Pinpoint the cell where the given text exists, returning its [x, y] midpoint coordinate. 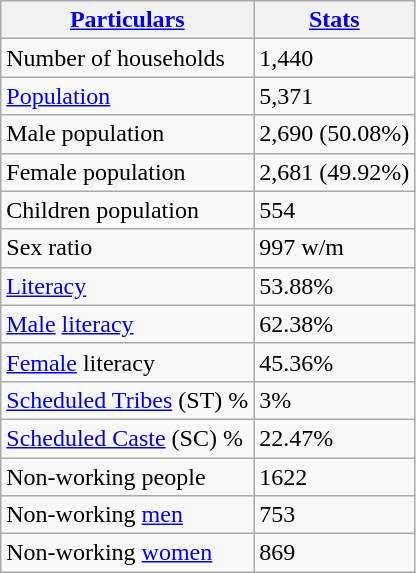
62.38% [334, 324]
Female literacy [128, 362]
1,440 [334, 58]
Literacy [128, 286]
22.47% [334, 438]
3% [334, 400]
2,681 (49.92%) [334, 172]
753 [334, 515]
5,371 [334, 96]
Particulars [128, 20]
Female population [128, 172]
Number of households [128, 58]
869 [334, 553]
Non-working men [128, 515]
45.36% [334, 362]
53.88% [334, 286]
2,690 (50.08%) [334, 134]
1622 [334, 477]
Non-working people [128, 477]
Scheduled Caste (SC) % [128, 438]
Male literacy [128, 324]
997 w/m [334, 248]
Non-working women [128, 553]
Sex ratio [128, 248]
Children population [128, 210]
Population [128, 96]
Male population [128, 134]
Scheduled Tribes (ST) % [128, 400]
554 [334, 210]
Stats [334, 20]
